Identify which cell holds the provided text, then report its (x, y) central coordinate. 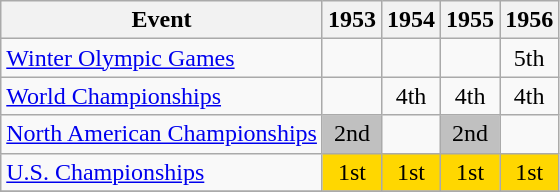
North American Championships (162, 134)
Winter Olympic Games (162, 58)
U.S. Championships (162, 172)
5th (530, 58)
Event (162, 20)
1956 (530, 20)
1954 (412, 20)
1955 (470, 20)
World Championships (162, 96)
1953 (352, 20)
